Locate the cell with the specified text and output its [x, y] center coordinate. 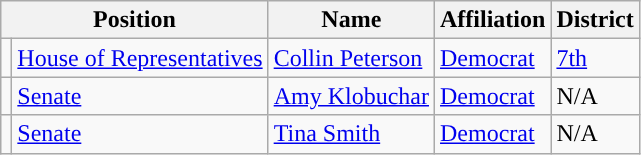
Amy Klobuchar [351, 96]
7th [595, 58]
Position [134, 20]
Name [351, 20]
Affiliation [493, 20]
District [595, 20]
Collin Peterson [351, 58]
House of Representatives [140, 58]
Tina Smith [351, 134]
